Output the [X, Y] coordinate of the center of the cell containing the given text.  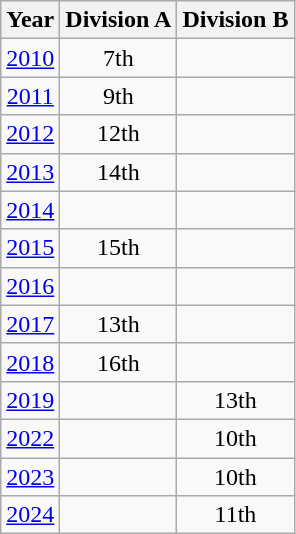
15th [118, 248]
2024 [30, 515]
2010 [30, 58]
Year [30, 20]
7th [118, 58]
Division A [118, 20]
2018 [30, 362]
2012 [30, 134]
9th [118, 96]
Division B [236, 20]
2023 [30, 477]
2015 [30, 248]
2017 [30, 324]
2014 [30, 210]
2011 [30, 96]
12th [118, 134]
11th [236, 515]
16th [118, 362]
14th [118, 172]
2022 [30, 438]
2019 [30, 400]
2016 [30, 286]
2013 [30, 172]
